Determine the (x, y) coordinate at the center of the cell enclosing the given text.  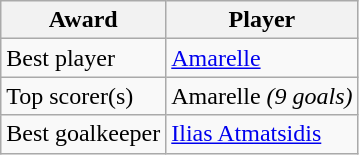
Amarelle (262, 58)
Player (262, 20)
Award (84, 20)
Ilias Atmatsidis (262, 134)
Top scorer(s) (84, 96)
Best goalkeeper (84, 134)
Best player (84, 58)
Amarelle (9 goals) (262, 96)
